Determine the (x, y) coordinate at the center of the cell enclosing the given text.  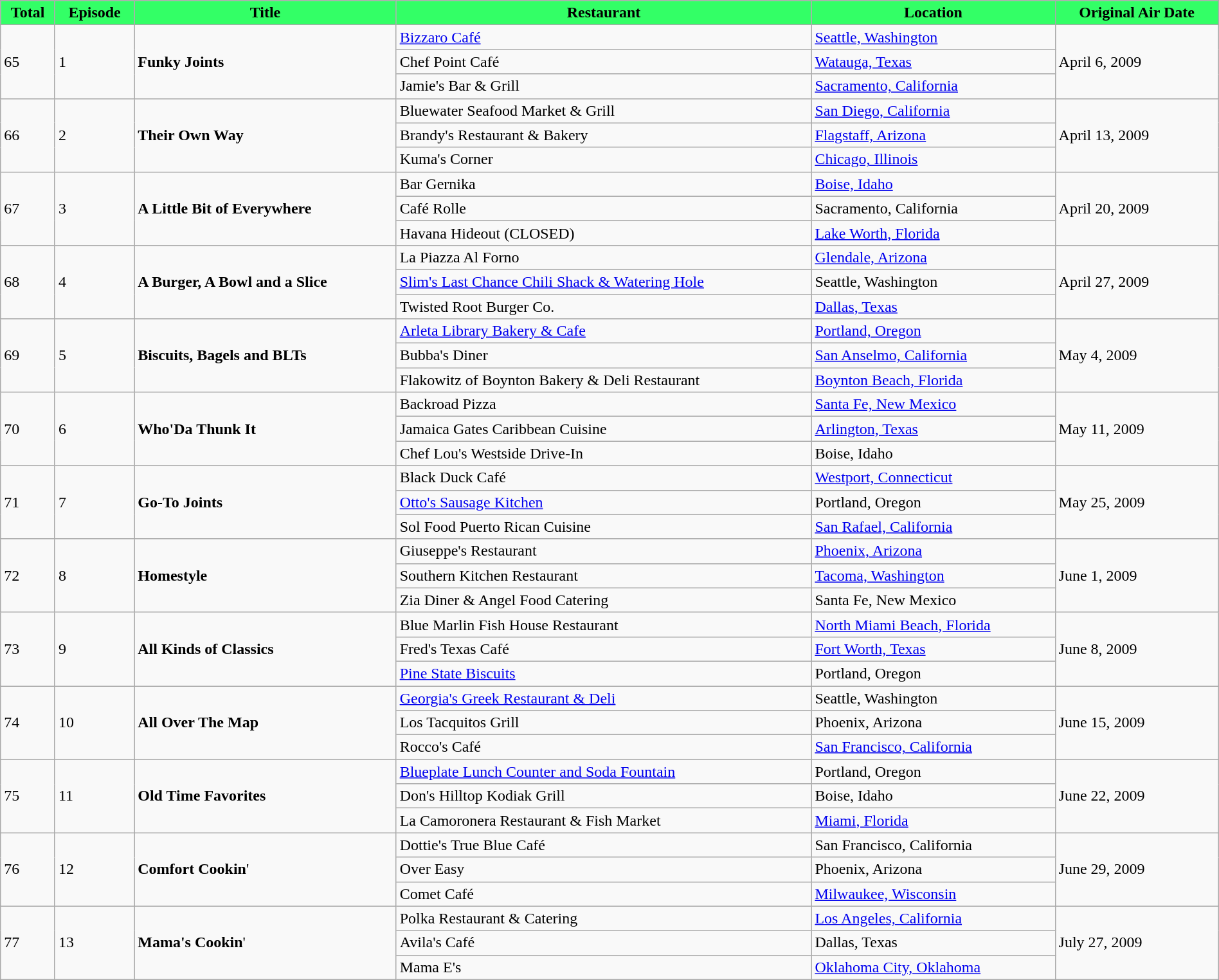
La Camoronera Restaurant & Fish Market (604, 821)
Their Own Way (265, 135)
4 (94, 282)
72 (28, 576)
68 (28, 282)
3 (94, 208)
Comet Café (604, 894)
Fred's Texas Café (604, 649)
Sol Food Puerto Rican Cuisine (604, 527)
Homestyle (265, 576)
5 (94, 356)
7 (94, 502)
Boynton Beach, Florida (934, 380)
Comfort Cookin' (265, 869)
1 (94, 62)
April 20, 2009 (1137, 208)
June 22, 2009 (1137, 796)
67 (28, 208)
66 (28, 135)
Milwaukee, Wisconsin (934, 894)
All Kinds of Classics (265, 649)
Westport, Connecticut (934, 478)
2 (94, 135)
All Over The Map (265, 722)
Funky Joints (265, 62)
12 (94, 869)
Southern Kitchen Restaurant (604, 576)
73 (28, 649)
Bar Gernika (604, 184)
Zia Diner & Angel Food Catering (604, 600)
Avila's Café (604, 943)
Who'Da Thunk It (265, 429)
Arlington, Texas (934, 429)
Giuseppe's Restaurant (604, 551)
13 (94, 943)
Dottie's True Blue Café (604, 845)
Slim's Last Chance Chili Shack & Watering Hole (604, 282)
A Little Bit of Everywhere (265, 208)
Chicago, Illinois (934, 159)
Pine State Biscuits (604, 673)
Bubba's Diner (604, 356)
Restaurant (604, 13)
San Rafael, California (934, 527)
Chef Point Café (604, 62)
Polka Restaurant & Catering (604, 918)
Don's Hilltop Kodiak Grill (604, 796)
Go-To Joints (265, 502)
Kuma's Corner (604, 159)
July 27, 2009 (1137, 943)
Location (934, 13)
A Burger, A Bowl and a Slice (265, 282)
Brandy's Restaurant & Bakery (604, 135)
Backroad Pizza (604, 404)
Chef Lou's Westside Drive-In (604, 453)
April 6, 2009 (1137, 62)
Blueplate Lunch Counter and Soda Fountain (604, 772)
North Miami Beach, Florida (934, 624)
Lake Worth, Florida (934, 233)
Total (28, 13)
June 29, 2009 (1137, 869)
Over Easy (604, 869)
Old Time Favorites (265, 796)
76 (28, 869)
Bluewater Seafood Market & Grill (604, 111)
75 (28, 796)
Fort Worth, Texas (934, 649)
Havana Hideout (CLOSED) (604, 233)
Jamie's Bar & Grill (604, 86)
San Anselmo, California (934, 356)
Glendale, Arizona (934, 257)
June 8, 2009 (1137, 649)
74 (28, 722)
May 4, 2009 (1137, 356)
April 27, 2009 (1137, 282)
Episode (94, 13)
Los Angeles, California (934, 918)
April 13, 2009 (1137, 135)
Jamaica Gates Caribbean Cuisine (604, 429)
Flakowitz of Boynton Bakery & Deli Restaurant (604, 380)
Twisted Root Burger Co. (604, 307)
Bizzaro Café (604, 37)
69 (28, 356)
Original Air Date (1137, 13)
8 (94, 576)
Black Duck Café (604, 478)
June 15, 2009 (1137, 722)
Miami, Florida (934, 821)
Georgia's Greek Restaurant & Deli (604, 698)
Biscuits, Bagels and BLTs (265, 356)
Tacoma, Washington (934, 576)
Watauga, Texas (934, 62)
May 11, 2009 (1137, 429)
Oklahoma City, Oklahoma (934, 967)
Café Rolle (604, 208)
La Piazza Al Forno (604, 257)
June 1, 2009 (1137, 576)
6 (94, 429)
Flagstaff, Arizona (934, 135)
Los Tacquitos Grill (604, 723)
Rocco's Café (604, 747)
Mama's Cookin' (265, 943)
10 (94, 722)
Otto's Sausage Kitchen (604, 502)
San Diego, California (934, 111)
71 (28, 502)
Title (265, 13)
65 (28, 62)
Mama E's (604, 967)
Blue Marlin Fish House Restaurant (604, 624)
9 (94, 649)
11 (94, 796)
Arleta Library Bakery & Cafe (604, 331)
77 (28, 943)
May 25, 2009 (1137, 502)
70 (28, 429)
